Capture the cell that displays the provided text and extract its [X, Y] central coordinate. 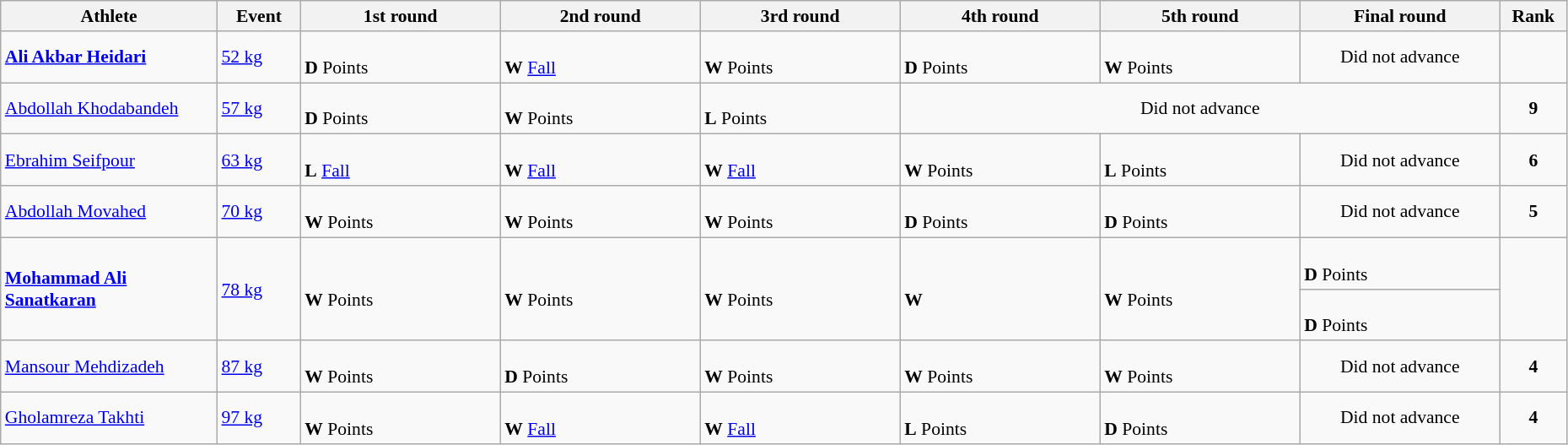
87 kg [260, 366]
5th round [1199, 16]
6 [1533, 160]
Final round [1400, 16]
Mansour Mehdizadeh [110, 366]
1st round [400, 16]
3rd round [800, 16]
Abdollah Khodabandeh [110, 108]
Abdollah Movahed [110, 211]
78 kg [260, 289]
L Fall [400, 160]
52 kg [260, 57]
Mohammad Ali Sanatkaran [110, 289]
63 kg [260, 160]
Gholamreza Takhti [110, 419]
Ebrahim Seifpour [110, 160]
Event [260, 16]
57 kg [260, 108]
5 [1533, 211]
Ali Akbar Heidari [110, 57]
2nd round [601, 16]
Rank [1533, 16]
Athlete [110, 16]
97 kg [260, 419]
9 [1533, 108]
70 kg [260, 211]
W [1000, 289]
4th round [1000, 16]
